Detect which cell encompasses the target text, then output its (x, y) center coordinate. 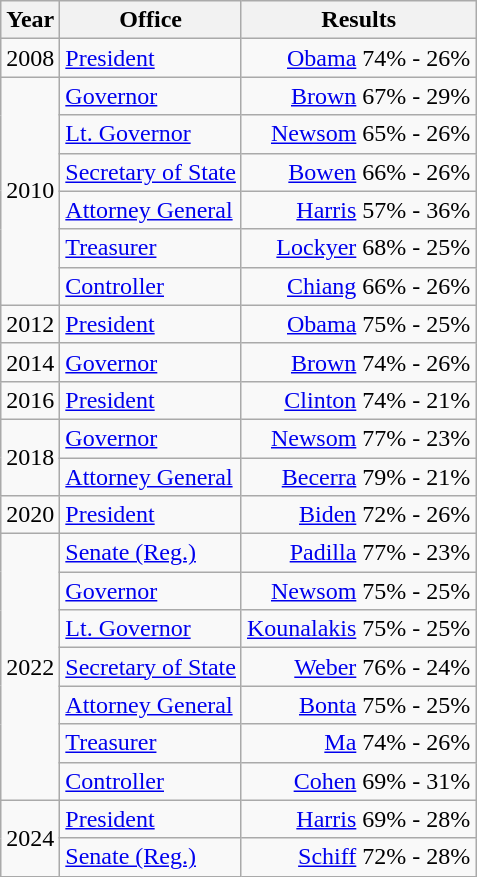
Ma 74% - 26% (358, 743)
Clinton 74% - 21% (358, 400)
Cohen 69% - 31% (358, 781)
Obama 74% - 26% (358, 58)
2008 (30, 58)
Biden 72% - 26% (358, 515)
2012 (30, 324)
Newsom 77% - 23% (358, 438)
Bonta 75% - 25% (358, 705)
Results (358, 20)
Year (30, 20)
Harris 57% - 36% (358, 210)
Newsom 75% - 25% (358, 591)
Padilla 77% - 23% (358, 553)
2014 (30, 362)
Becerra 79% - 21% (358, 477)
Office (151, 20)
Brown 67% - 29% (358, 96)
Brown 74% - 26% (358, 362)
2022 (30, 667)
2010 (30, 191)
Bowen 66% - 26% (358, 172)
2020 (30, 515)
2024 (30, 838)
Kounalakis 75% - 25% (358, 629)
Chiang 66% - 26% (358, 286)
2018 (30, 457)
Lockyer 68% - 25% (358, 248)
Newsom 65% - 26% (358, 134)
Weber 76% - 24% (358, 667)
Obama 75% - 25% (358, 324)
Schiff 72% - 28% (358, 857)
Harris 69% - 28% (358, 819)
2016 (30, 400)
